From the cell containing the given text, extract its center point as [x, y] coordinate. 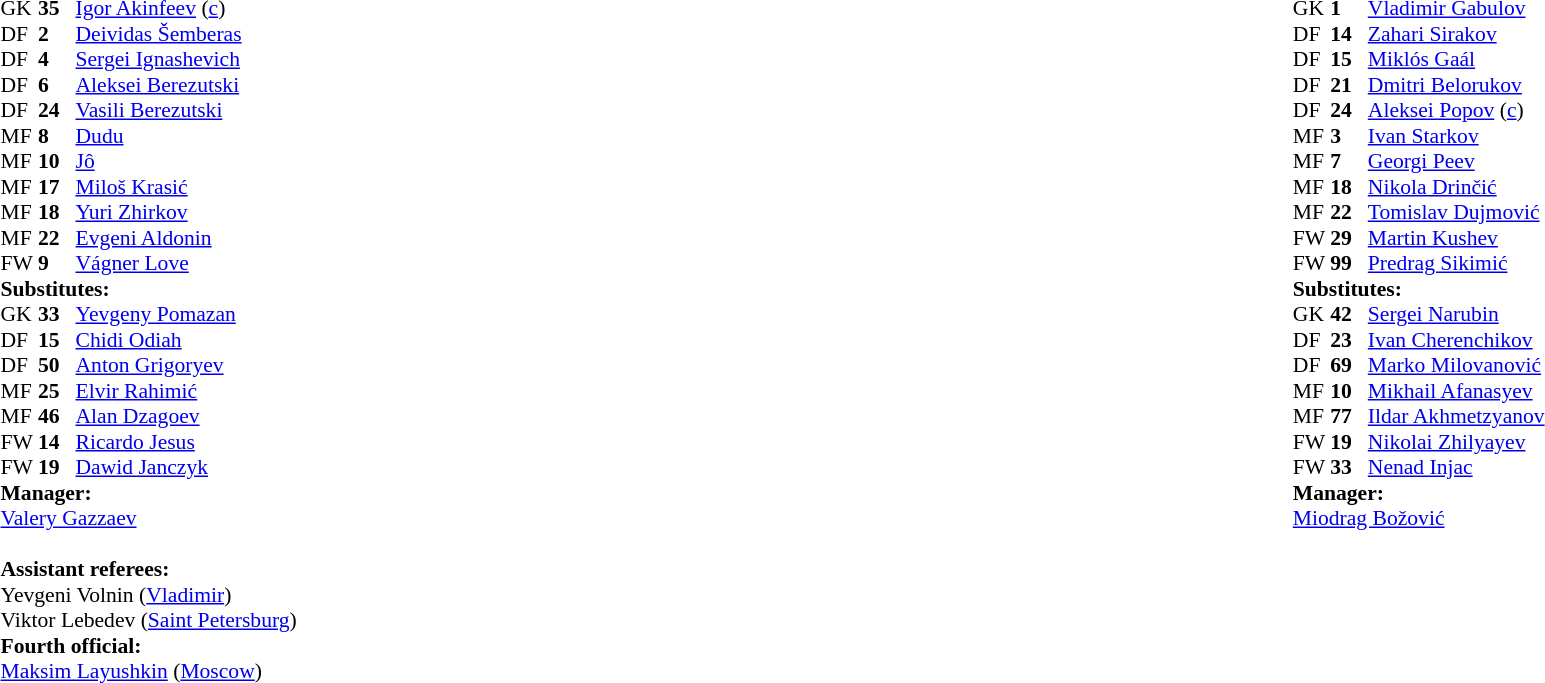
7 [1349, 161]
4 [57, 59]
Georgi Peev [1456, 161]
Dudu [186, 136]
Nenad Injac [1456, 467]
Mikhail Afanasyev [1456, 391]
Dmitri Belorukov [1456, 85]
Anton Grigoryev [186, 365]
21 [1349, 85]
Zahari Sirakov [1456, 34]
Miloš Krasić [186, 187]
Ivan Starkov [1456, 136]
Aleksei Popov (c) [1456, 111]
6 [57, 85]
42 [1349, 315]
Ricardo Jesus [186, 442]
Marko Milovanović [1456, 365]
Predrag Sikimić [1456, 263]
8 [57, 136]
Evgeni Aldonin [186, 238]
Miodrag Božović [1419, 519]
Nikola Drinčić [1456, 187]
Nikolai Zhilyayev [1456, 442]
Alan Dzagoev [186, 417]
9 [57, 263]
Sergei Ignashevich [186, 59]
Dawid Janczyk [186, 467]
Yuri Zhirkov [186, 213]
Deividas Šemberas [186, 34]
Miklós Gaál [1456, 59]
Tomislav Dujmović [1456, 213]
Elvir Rahimić [186, 391]
25 [57, 391]
17 [57, 187]
50 [57, 365]
Jô [186, 161]
77 [1349, 417]
69 [1349, 365]
Chidi Odiah [186, 340]
Vasili Berezutski [186, 111]
3 [1349, 136]
Sergei Narubin [1456, 315]
Ivan Cherenchikov [1456, 340]
Vágner Love [186, 263]
2 [57, 34]
46 [57, 417]
29 [1349, 238]
Ildar Akhmetzyanov [1456, 417]
23 [1349, 340]
99 [1349, 263]
Yevgeny Pomazan [186, 315]
Aleksei Berezutski [186, 85]
Martin Kushev [1456, 238]
